Extract the (X, Y) coordinate from the center of the cell holding the provided text.  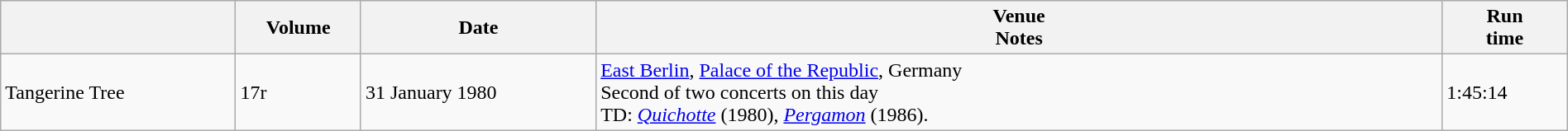
17r (299, 92)
Tangerine Tree (118, 92)
VenueNotes (1019, 28)
East Berlin, Palace of the Republic, GermanySecond of two concerts on this dayTD: Quichotte (1980), Pergamon (1986). (1019, 92)
Volume (299, 28)
1:45:14 (1505, 92)
31 January 1980 (478, 92)
Runtime (1505, 28)
Date (478, 28)
